Capture the cell that displays the provided text and extract its [X, Y] central coordinate. 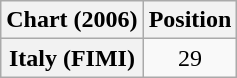
Chart (2006) [72, 20]
Italy (FIMI) [72, 58]
Position [190, 20]
29 [190, 58]
